Pinpoint the cell where the given text exists, returning its [X, Y] midpoint coordinate. 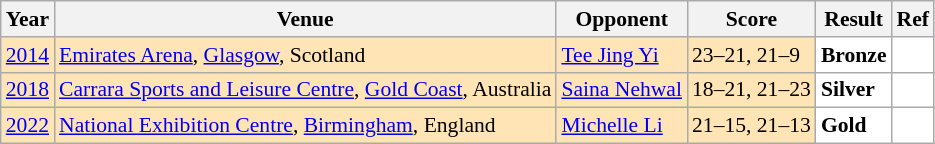
Venue [305, 19]
23–21, 21–9 [752, 55]
Saina Nehwal [622, 90]
National Exhibition Centre, Birmingham, England [305, 126]
Emirates Arena, Glasgow, Scotland [305, 55]
2014 [28, 55]
Silver [854, 90]
18–21, 21–23 [752, 90]
Tee Jing Yi [622, 55]
Carrara Sports and Leisure Centre, Gold Coast, Australia [305, 90]
Year [28, 19]
2022 [28, 126]
Gold [854, 126]
Michelle Li [622, 126]
21–15, 21–13 [752, 126]
Result [854, 19]
Ref [913, 19]
Score [752, 19]
2018 [28, 90]
Opponent [622, 19]
Bronze [854, 55]
